Search for the cell housing the specified text and yield its (X, Y) center coordinate. 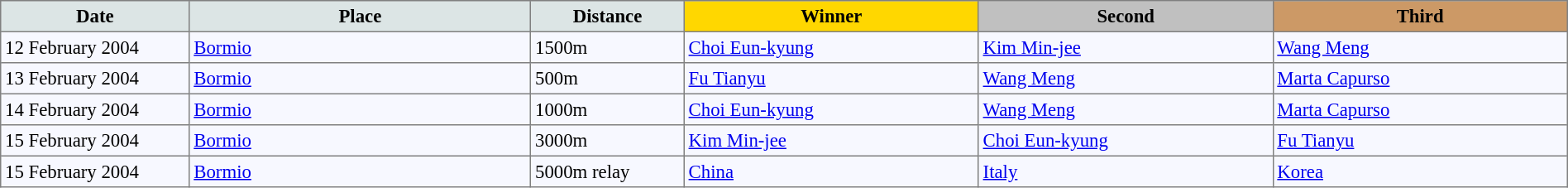
Date (95, 17)
Second (1126, 17)
1000m (608, 109)
Place (361, 17)
13 February 2004 (95, 79)
Distance (608, 17)
12 February 2004 (95, 47)
5000m relay (608, 171)
1500m (608, 47)
14 February 2004 (95, 109)
China (831, 171)
Korea (1420, 171)
Italy (1126, 171)
3000m (608, 141)
Third (1420, 17)
500m (608, 79)
Winner (831, 17)
